Output the (X, Y) coordinate of the center of the cell containing the given text.  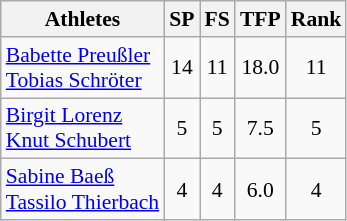
SP (182, 19)
FS (218, 19)
Sabine BaeßTassilo Thierbach (82, 190)
14 (182, 68)
Athletes (82, 19)
7.5 (260, 128)
18.0 (260, 68)
Rank (316, 19)
Birgit LorenzKnut Schubert (82, 128)
6.0 (260, 190)
Babette PreußlerTobias Schröter (82, 68)
TFP (260, 19)
